Identify which cell holds the provided text, then report its (X, Y) central coordinate. 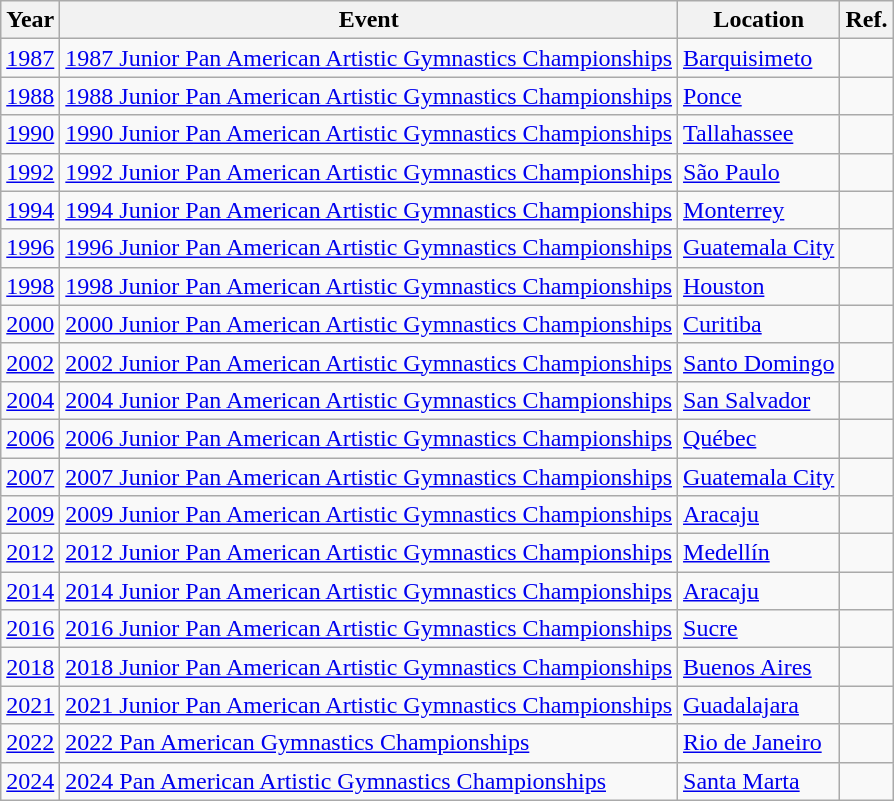
Rio de Janeiro (759, 743)
2018 (30, 667)
1987 (30, 58)
2004 Junior Pan American Artistic Gymnastics Championships (369, 400)
2000 (30, 324)
2002 (30, 362)
São Paulo (759, 172)
Year (30, 20)
Ponce (759, 96)
1992 (30, 172)
1992 Junior Pan American Artistic Gymnastics Championships (369, 172)
2014 (30, 591)
1996 Junior Pan American Artistic Gymnastics Championships (369, 248)
1987 Junior Pan American Artistic Gymnastics Championships (369, 58)
Curitiba (759, 324)
2012 (30, 553)
1988 (30, 96)
2016 (30, 629)
San Salvador (759, 400)
2016 Junior Pan American Artistic Gymnastics Championships (369, 629)
1996 (30, 248)
Québec (759, 438)
Buenos Aires (759, 667)
Monterrey (759, 210)
2021 (30, 705)
Santa Marta (759, 781)
Houston (759, 286)
2012 Junior Pan American Artistic Gymnastics Championships (369, 553)
2014 Junior Pan American Artistic Gymnastics Championships (369, 591)
Santo Domingo (759, 362)
1998 (30, 286)
2004 (30, 400)
Guadalajara (759, 705)
2007 Junior Pan American Artistic Gymnastics Championships (369, 477)
1988 Junior Pan American Artistic Gymnastics Championships (369, 96)
Barquisimeto (759, 58)
1990 Junior Pan American Artistic Gymnastics Championships (369, 134)
Medellín (759, 553)
Sucre (759, 629)
2000 Junior Pan American Artistic Gymnastics Championships (369, 324)
2009 Junior Pan American Artistic Gymnastics Championships (369, 515)
1994 (30, 210)
1994 Junior Pan American Artistic Gymnastics Championships (369, 210)
2022 (30, 743)
2007 (30, 477)
Location (759, 20)
2006 (30, 438)
Ref. (866, 20)
2021 Junior Pan American Artistic Gymnastics Championships (369, 705)
Tallahassee (759, 134)
1998 Junior Pan American Artistic Gymnastics Championships (369, 286)
2006 Junior Pan American Artistic Gymnastics Championships (369, 438)
2009 (30, 515)
1990 (30, 134)
2002 Junior Pan American Artistic Gymnastics Championships (369, 362)
2024 (30, 781)
2022 Pan American Gymnastics Championships (369, 743)
Event (369, 20)
2024 Pan American Artistic Gymnastics Championships (369, 781)
2018 Junior Pan American Artistic Gymnastics Championships (369, 667)
